Search for the cell housing the specified text and yield its [X, Y] center coordinate. 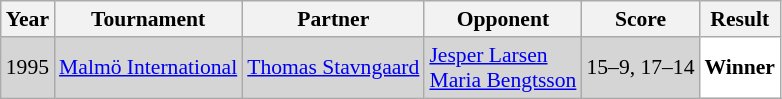
Jesper Larsen Maria Bengtsson [502, 68]
Thomas Stavngaard [333, 68]
Malmö International [148, 68]
15–9, 17–14 [640, 68]
Opponent [502, 19]
Year [28, 19]
Partner [333, 19]
Tournament [148, 19]
Winner [740, 68]
Score [640, 19]
1995 [28, 68]
Result [740, 19]
